Extract the [x, y] coordinate from the center of the cell holding the provided text.  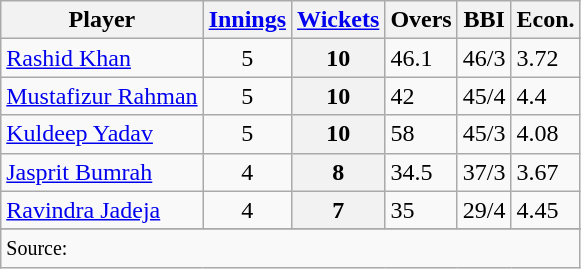
Rashid Khan [102, 58]
Wickets [338, 20]
37/3 [484, 172]
34.5 [421, 172]
Innings [247, 20]
8 [338, 172]
Kuldeep Yadav [102, 134]
Player [102, 20]
7 [338, 210]
46.1 [421, 58]
46/3 [484, 58]
45/3 [484, 134]
45/4 [484, 96]
4.45 [546, 210]
3.67 [546, 172]
Econ. [546, 20]
42 [421, 96]
35 [421, 210]
3.72 [546, 58]
Mustafizur Rahman [102, 96]
Overs [421, 20]
Ravindra Jadeja [102, 210]
4.4 [546, 96]
4.08 [546, 134]
58 [421, 134]
29/4 [484, 210]
Jasprit Bumrah [102, 172]
Source: [290, 248]
BBI [484, 20]
